From the cell containing the given text, extract its center point as (x, y) coordinate. 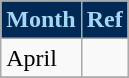
Ref (104, 20)
Month (41, 20)
April (41, 58)
